Capture the cell that displays the provided text and extract its [x, y] central coordinate. 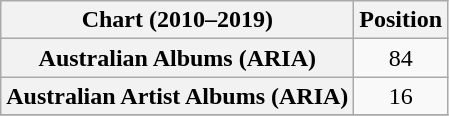
Australian Artist Albums (ARIA) [178, 96]
Chart (2010–2019) [178, 20]
Position [401, 20]
Australian Albums (ARIA) [178, 58]
16 [401, 96]
84 [401, 58]
